Return (X, Y) of the center of cell containing provided text 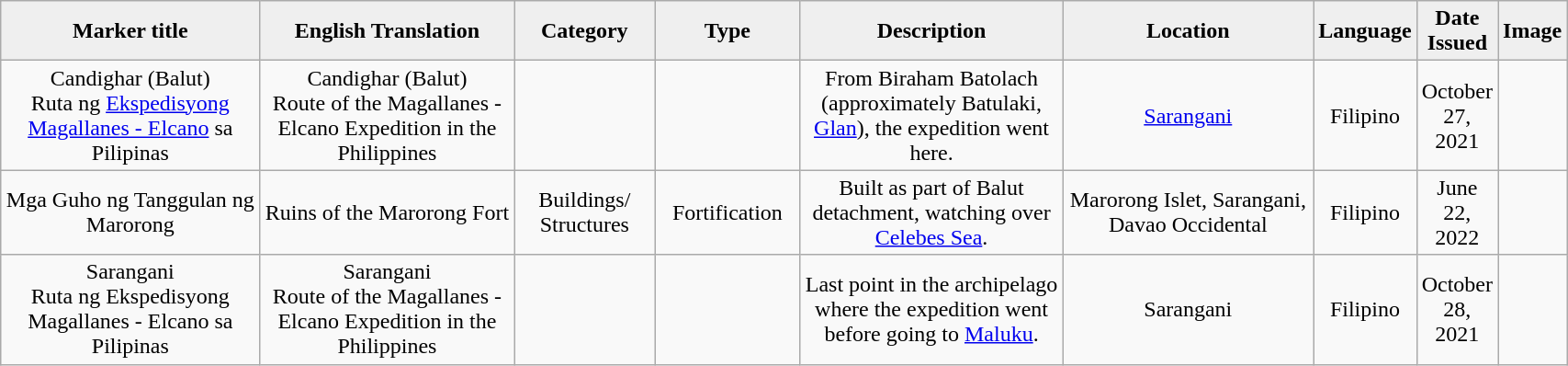
Ruins of the Marorong Fort (388, 212)
Description (931, 31)
Category (584, 31)
Location (1189, 31)
Fortification (728, 212)
Built as part of Balut detachment, watching over Celebes Sea. (931, 212)
Language (1365, 31)
Last point in the archipelago where the expedition went before going to Maluku. (931, 309)
Mga Guho ng Tanggulan ng Marorong (130, 212)
Buildings/ Structures (584, 212)
June 22, 2022 (1457, 212)
SaranganiRoute of the Magallanes - Elcano Expedition in the Philippines (388, 309)
Date Issued (1457, 31)
From Biraham Batolach (approximately Batulaki, Glan), the expedition went here. (931, 116)
October 28, 2021 (1457, 309)
Marker title (130, 31)
Candighar (Balut)Ruta ng Ekspedisyong Magallanes - Elcano sa Pilipinas (130, 116)
Type (728, 31)
Image (1532, 31)
October 27, 2021 (1457, 116)
Marorong Islet, Sarangani, Davao Occidental (1189, 212)
English Translation (388, 31)
Candighar (Balut)Route of the Magallanes - Elcano Expedition in the Philippines (388, 116)
SaranganiRuta ng Ekspedisyong Magallanes - Elcano sa Pilipinas (130, 309)
